Determine the (x, y) coordinate at the center of the cell enclosing the given text.  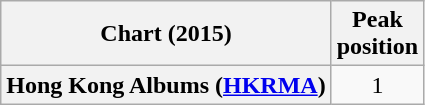
Peakposition (377, 34)
Hong Kong Albums (HKRMA) (166, 85)
1 (377, 85)
Chart (2015) (166, 34)
